For the text-containing cell, return its midpoint in (x, y) coordinate format. 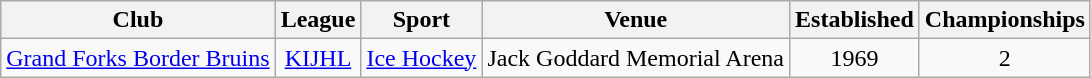
Club (138, 20)
2 (1004, 58)
Venue (636, 20)
League (318, 20)
Grand Forks Border Bruins (138, 58)
Jack Goddard Memorial Arena (636, 58)
Sport (422, 20)
Established (855, 20)
1969 (855, 58)
KIJHL (318, 58)
Ice Hockey (422, 58)
Championships (1004, 20)
